Detect which cell encompasses the target text, then output its [X, Y] center coordinate. 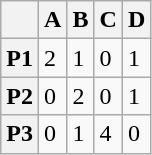
C [108, 20]
4 [108, 134]
P1 [20, 58]
P2 [20, 96]
D [136, 20]
B [80, 20]
P3 [20, 134]
A [52, 20]
